Locate the cell with the specified text and output its [x, y] center coordinate. 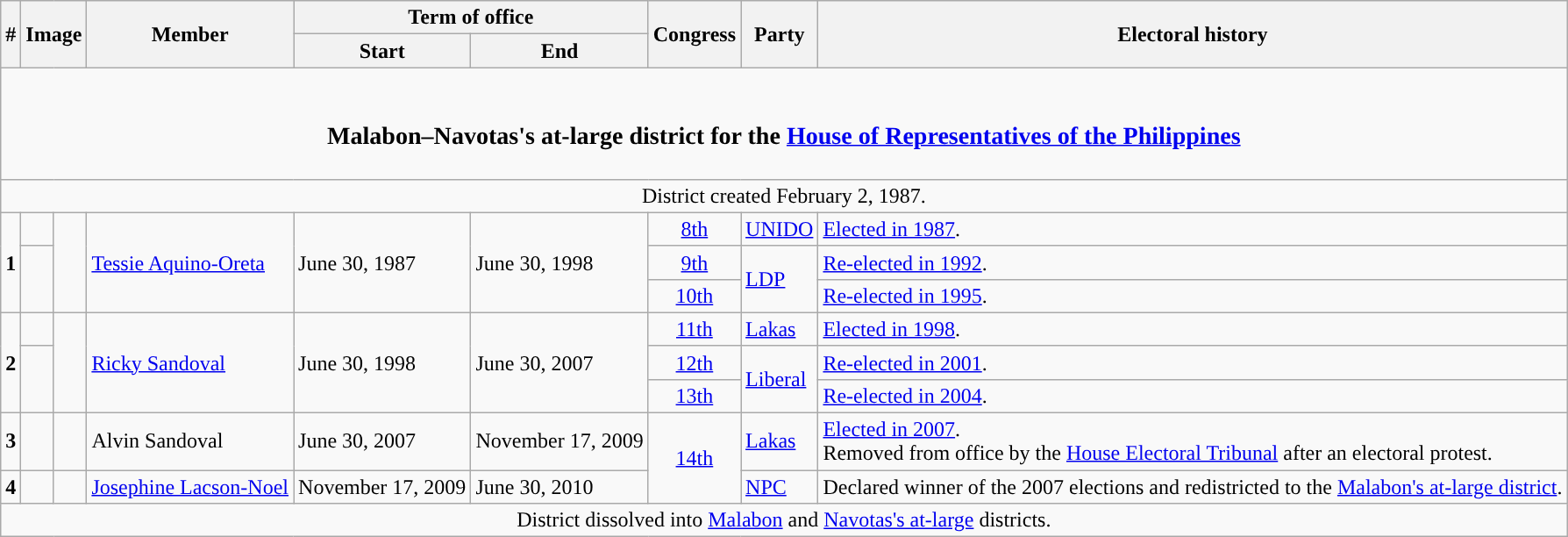
Re-elected in 1995. [1193, 296]
Elected in 2007.Removed from office by the House Electoral Tribunal after an electoral protest. [1193, 442]
Electoral history [1193, 34]
2 [11, 362]
Declared winner of the 2007 elections and redistricted to the Malabon's at-large district. [1193, 487]
UNIDO [780, 229]
End [559, 51]
Re-elected in 1992. [1193, 262]
Start [382, 51]
Malabon–Navotas's at-large district for the House of Representatives of the Philippines [784, 123]
Elected in 1998. [1193, 329]
Re-elected in 2001. [1193, 362]
3 [11, 442]
June 30, 2010 [559, 487]
Ricky Sandoval [190, 362]
District created February 2, 1987. [784, 196]
9th [695, 262]
NPC [780, 487]
Josephine Lacson-Noel [190, 487]
4 [11, 487]
Image [54, 34]
June 30, 1987 [382, 262]
10th [695, 296]
Party [780, 34]
Re-elected in 2004. [1193, 396]
Tessie Aquino-Oreta [190, 262]
11th [695, 329]
1 [11, 262]
Elected in 1987. [1193, 229]
Member [190, 34]
8th [695, 229]
12th [695, 362]
Alvin Sandoval [190, 442]
LDP [780, 279]
# [11, 34]
13th [695, 396]
14th [695, 458]
District dissolved into Malabon and Navotas's at-large districts. [784, 520]
Liberal [780, 379]
Term of office [472, 18]
Congress [695, 34]
